Capture the cell that displays the provided text and extract its (X, Y) central coordinate. 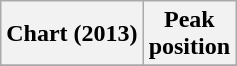
Chart (2013) (72, 34)
Peakposition (189, 34)
